Determine the [X, Y] coordinate at the center of the cell enclosing the given text.  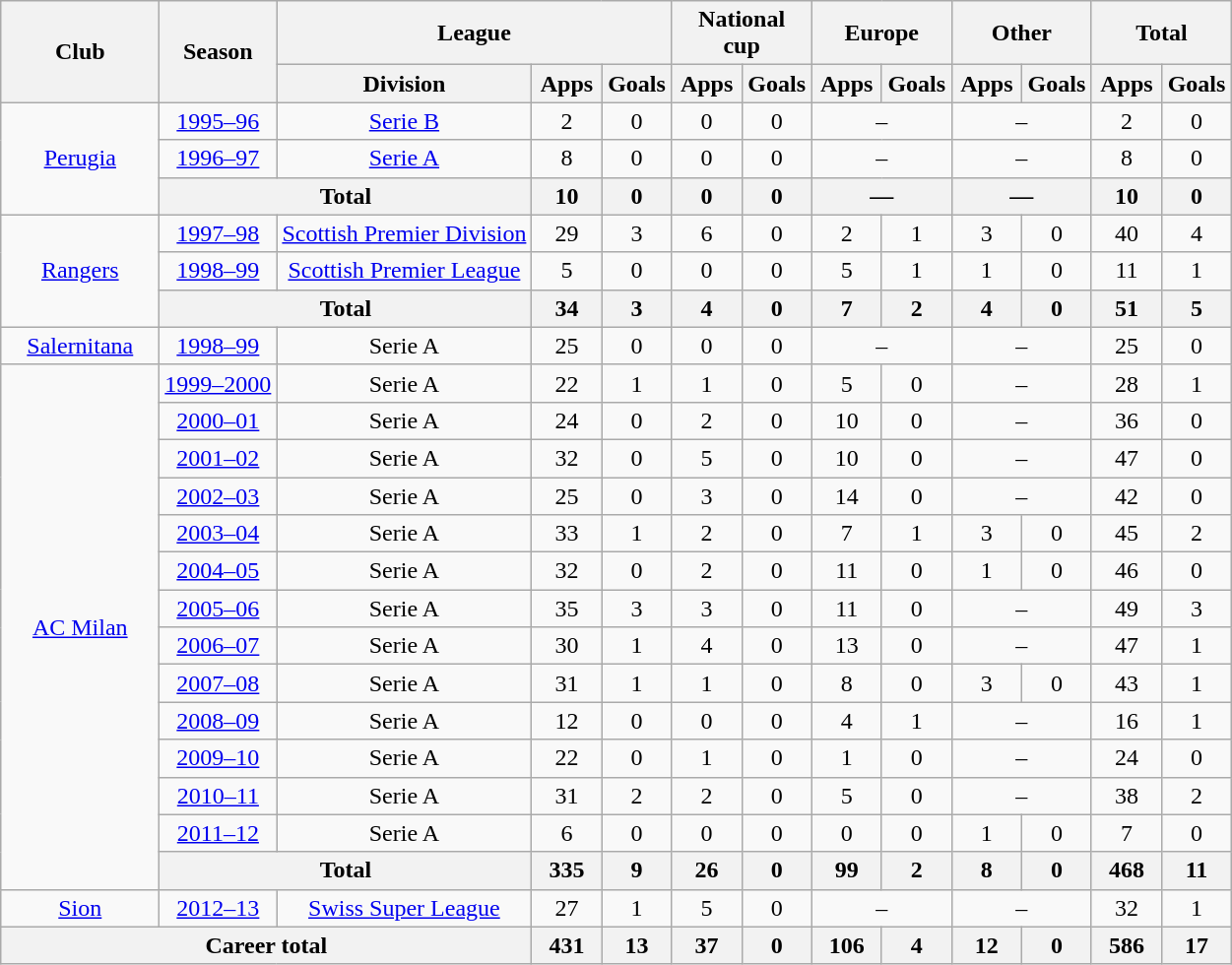
1996–97 [219, 159]
49 [1127, 609]
Serie B [404, 121]
27 [567, 908]
42 [1127, 495]
2011–12 [219, 833]
14 [847, 495]
Swiss Super League [404, 908]
38 [1127, 796]
46 [1127, 571]
Sion [81, 908]
51 [1127, 308]
AC Milan [81, 626]
2006–07 [219, 646]
16 [1127, 721]
28 [1127, 383]
37 [707, 945]
43 [1127, 683]
Perugia [81, 159]
Rangers [81, 271]
2012–13 [219, 908]
2000–01 [219, 420]
1997–98 [219, 233]
2003–04 [219, 534]
9 [636, 870]
17 [1196, 945]
Club [81, 51]
29 [567, 233]
99 [847, 870]
Season [219, 51]
2008–09 [219, 721]
Division [404, 84]
Other [1021, 33]
National cup [742, 33]
40 [1127, 233]
Scottish Premier Division [404, 233]
335 [567, 870]
30 [567, 646]
2004–05 [219, 571]
586 [1127, 945]
Career total [266, 945]
2007–08 [219, 683]
468 [1127, 870]
106 [847, 945]
2005–06 [219, 609]
2010–11 [219, 796]
36 [1127, 420]
431 [567, 945]
League [475, 33]
2001–02 [219, 458]
33 [567, 534]
35 [567, 609]
45 [1127, 534]
Europe [881, 33]
Scottish Premier League [404, 271]
1999–2000 [219, 383]
26 [707, 870]
2009–10 [219, 758]
2002–03 [219, 495]
Salernitana [81, 346]
1995–96 [219, 121]
34 [567, 308]
